Identify which cell holds the provided text, then report its [X, Y] central coordinate. 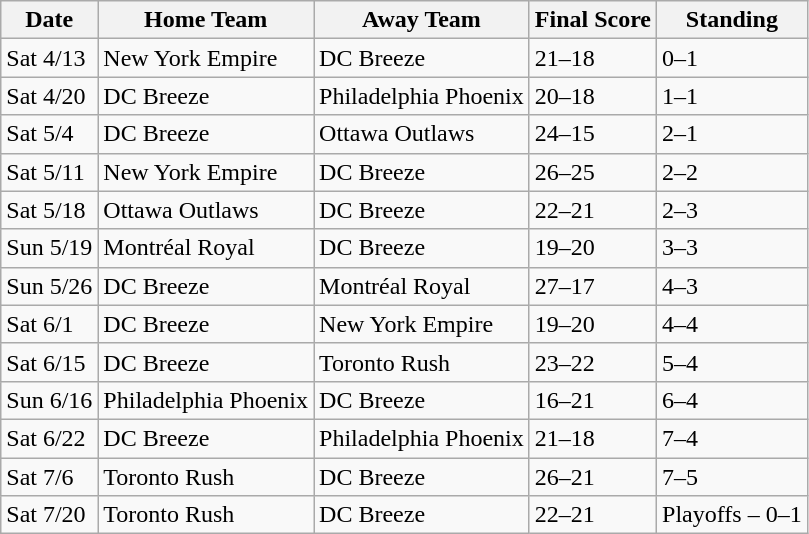
1–1 [732, 96]
Sat 6/1 [50, 324]
Sun 5/26 [50, 286]
Sun 6/16 [50, 400]
2–1 [732, 134]
Away Team [422, 20]
20–18 [592, 96]
7–5 [732, 477]
Final Score [592, 20]
Date [50, 20]
4–3 [732, 286]
26–25 [592, 172]
Sat 5/11 [50, 172]
27–17 [592, 286]
Sat 6/15 [50, 362]
Sat 6/22 [50, 438]
Sat 7/20 [50, 515]
4–4 [732, 324]
Sat 5/4 [50, 134]
6–4 [732, 400]
Sun 5/19 [50, 248]
Standing [732, 20]
Sat 4/13 [50, 58]
Playoffs – 0–1 [732, 515]
2–3 [732, 210]
16–21 [592, 400]
Sat 7/6 [50, 477]
0–1 [732, 58]
7–4 [732, 438]
Home Team [206, 20]
26–21 [592, 477]
Sat 5/18 [50, 210]
5–4 [732, 362]
24–15 [592, 134]
23–22 [592, 362]
Sat 4/20 [50, 96]
2–2 [732, 172]
3–3 [732, 248]
